Return (x, y) of the center of cell containing provided text 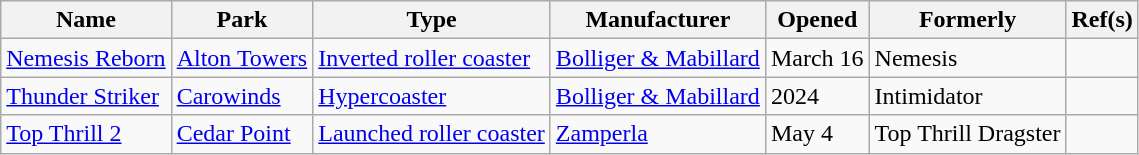
Formerly (968, 20)
Carowinds (242, 96)
Nemesis (968, 58)
Nemesis Reborn (86, 58)
Park (242, 20)
Cedar Point (242, 134)
May 4 (817, 134)
Opened (817, 20)
Inverted roller coaster (432, 58)
Type (432, 20)
Top Thrill Dragster (968, 134)
Name (86, 20)
Launched roller coaster (432, 134)
Thunder Striker (86, 96)
2024 (817, 96)
March 16 (817, 58)
Zamperla (658, 134)
Alton Towers (242, 58)
Ref(s) (1102, 20)
Hypercoaster (432, 96)
Manufacturer (658, 20)
Top Thrill 2 (86, 134)
Intimidator (968, 96)
